Detect which cell encompasses the target text, then output its (x, y) center coordinate. 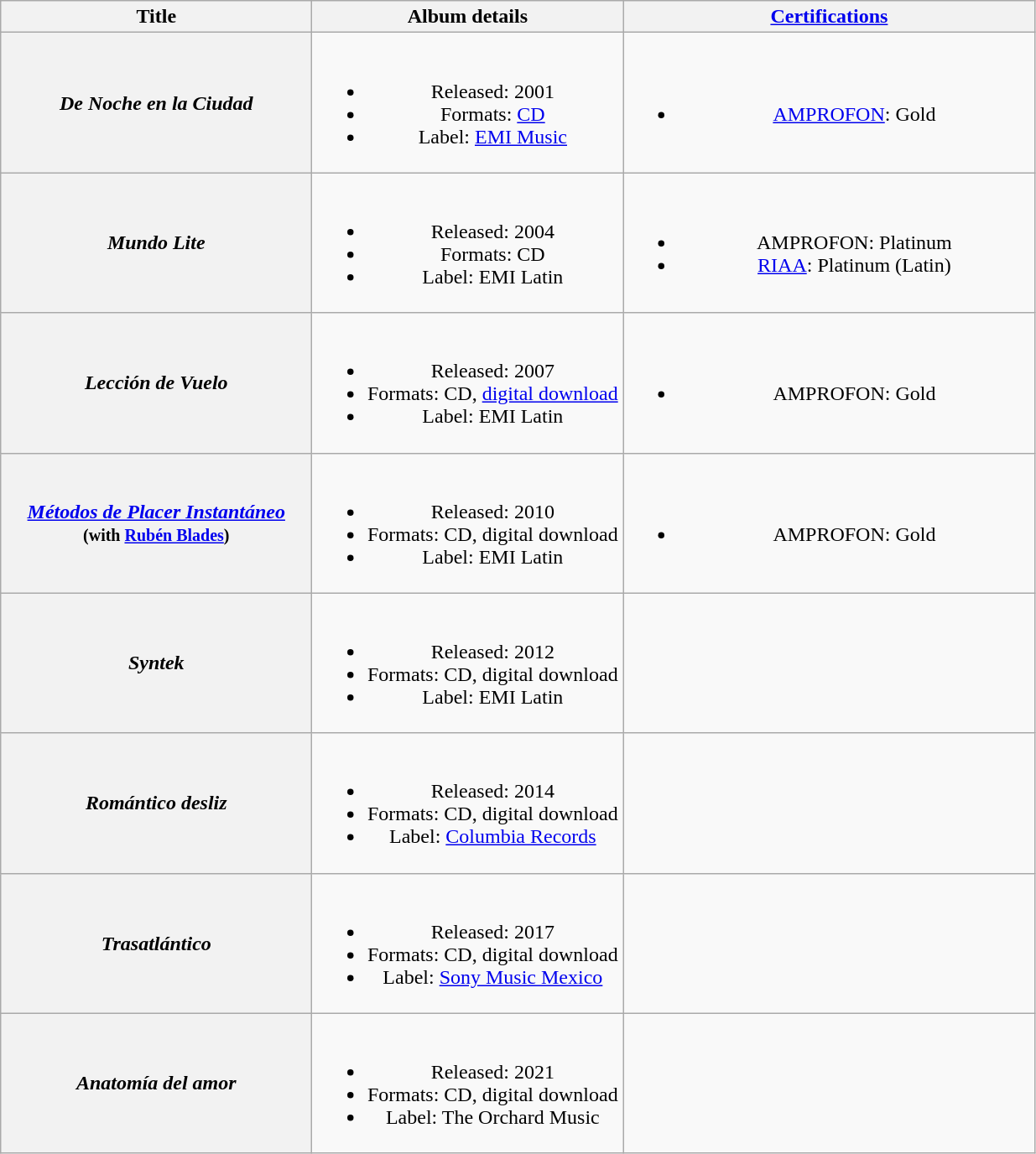
Released: 2007Formats: CD, digital downloadLabel: EMI Latin (468, 382)
Released: 2010Formats: CD, digital downloadLabel: EMI Latin (468, 523)
Released: 2017Formats: CD, digital downloadLabel: Sony Music Mexico (468, 943)
De Noche en la Ciudad (156, 102)
Title (156, 17)
Released: 2004Formats: CDLabel: EMI Latin (468, 243)
Released: 2012Formats: CD, digital downloadLabel: EMI Latin (468, 663)
AMPROFON: PlatinumRIAA: Platinum (Latin) (829, 243)
Certifications (829, 17)
Mundo Lite (156, 243)
Romántico desliz (156, 803)
Released: 2001Formats: CDLabel: EMI Music (468, 102)
Released: 2014Formats: CD, digital downloadLabel: Columbia Records (468, 803)
Album details (468, 17)
Syntek (156, 663)
Trasatlántico (156, 943)
Released: 2021Formats: CD, digital downloadLabel: The Orchard Music (468, 1084)
Métodos de Placer Instantáneo (with Rubén Blades) (156, 523)
Lección de Vuelo (156, 382)
Anatomía del amor (156, 1084)
